Return the [X, Y] coordinate for the center point of the cell that contains the specified text.  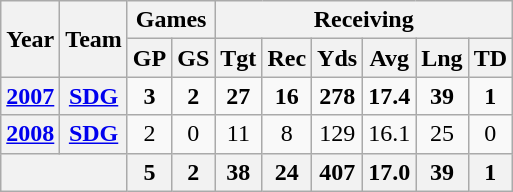
17.0 [390, 172]
278 [338, 96]
38 [238, 172]
24 [287, 172]
GP [149, 58]
8 [287, 134]
2007 [30, 96]
5 [149, 172]
Team [94, 39]
2008 [30, 134]
16.1 [390, 134]
16 [287, 96]
Games [170, 20]
Yds [338, 58]
TD [490, 58]
Rec [287, 58]
407 [338, 172]
Avg [390, 58]
17.4 [390, 96]
Year [30, 39]
27 [238, 96]
Tgt [238, 58]
25 [442, 134]
Lng [442, 58]
3 [149, 96]
11 [238, 134]
GS [194, 58]
129 [338, 134]
Receiving [364, 20]
